Extract the [x, y] coordinate from the center of the cell holding the provided text.  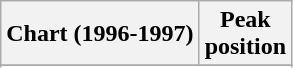
Peakposition [245, 34]
Chart (1996-1997) [100, 34]
